From the cell containing the given text, extract its center point as [X, Y] coordinate. 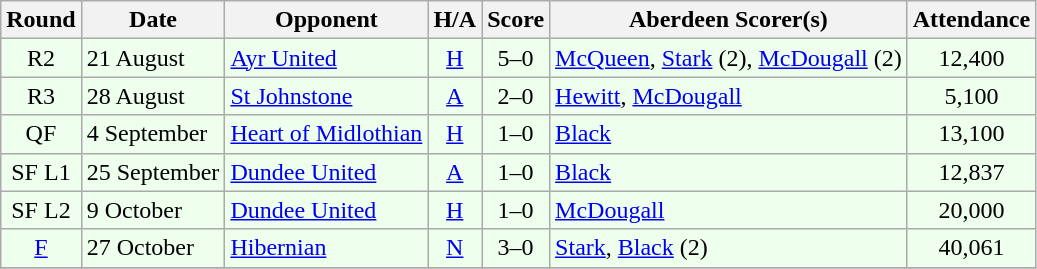
R3 [41, 96]
Aberdeen Scorer(s) [729, 20]
Stark, Black (2) [729, 248]
SF L2 [41, 210]
Hewitt, McDougall [729, 96]
12,400 [971, 58]
28 August [153, 96]
McDougall [729, 210]
40,061 [971, 248]
13,100 [971, 134]
21 August [153, 58]
12,837 [971, 172]
N [455, 248]
R2 [41, 58]
Hibernian [326, 248]
27 October [153, 248]
Round [41, 20]
McQueen, Stark (2), McDougall (2) [729, 58]
H/A [455, 20]
Score [516, 20]
Date [153, 20]
5–0 [516, 58]
SF L1 [41, 172]
9 October [153, 210]
4 September [153, 134]
F [41, 248]
St Johnstone [326, 96]
25 September [153, 172]
Opponent [326, 20]
3–0 [516, 248]
QF [41, 134]
Attendance [971, 20]
20,000 [971, 210]
2–0 [516, 96]
Heart of Midlothian [326, 134]
Ayr United [326, 58]
5,100 [971, 96]
